Determine the [x, y] coordinate at the center of the cell enclosing the given text.  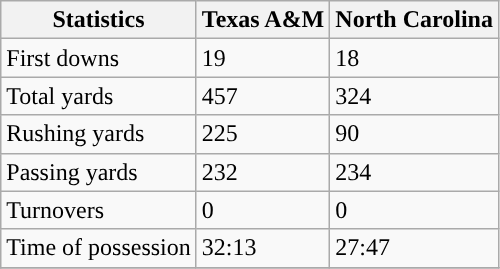
Statistics [99, 20]
457 [263, 96]
90 [414, 134]
232 [263, 172]
234 [414, 172]
North Carolina [414, 20]
First downs [99, 58]
27:47 [414, 248]
Passing yards [99, 172]
324 [414, 96]
Turnovers [99, 210]
Rushing yards [99, 134]
225 [263, 134]
32:13 [263, 248]
Texas A&M [263, 20]
Time of possession [99, 248]
19 [263, 58]
Total yards [99, 96]
18 [414, 58]
